Return [x, y] of the center of cell containing provided text 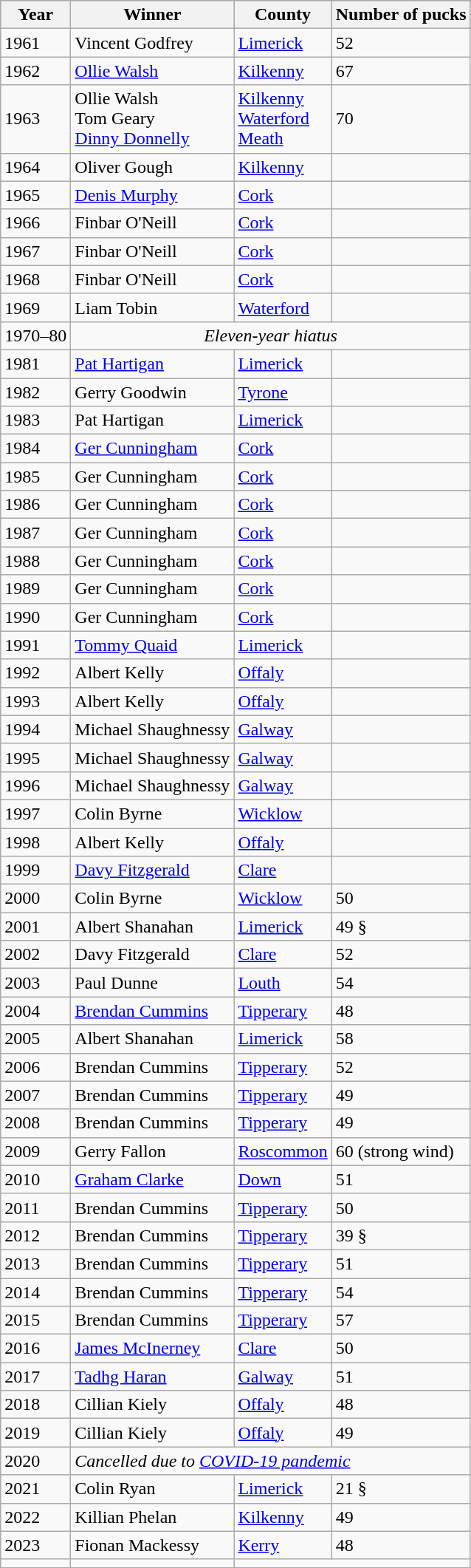
2014 [35, 1292]
60 (strong wind) [401, 1151]
2001 [35, 927]
1994 [35, 729]
1996 [35, 785]
1969 [35, 307]
Tadhg Haran [152, 1377]
49 § [401, 927]
Killian Phelan [152, 1517]
Ollie WalshTom GearyDinny Donnelly [152, 119]
2010 [35, 1179]
1998 [35, 842]
Number of pucks [401, 15]
1968 [35, 279]
1962 [35, 71]
2004 [35, 1011]
2011 [35, 1207]
39 § [401, 1235]
1984 [35, 449]
Year [35, 15]
1963 [35, 119]
2000 [35, 899]
Cancelled due to COVID-19 pandemic [270, 1461]
2021 [35, 1489]
2006 [35, 1067]
Gerry Fallon [152, 1151]
Roscommon [283, 1151]
1967 [35, 251]
67 [401, 71]
1981 [35, 364]
Ollie Walsh [152, 71]
Eleven-year hiatus [270, 335]
1982 [35, 392]
Graham Clarke [152, 1179]
1966 [35, 223]
1993 [35, 701]
Colin Ryan [152, 1489]
Denis Murphy [152, 195]
Gerry Goodwin [152, 392]
Liam Tobin [152, 307]
James McInerney [152, 1349]
57 [401, 1320]
21 § [401, 1489]
1985 [35, 477]
58 [401, 1039]
2018 [35, 1405]
1990 [35, 617]
1961 [35, 43]
1992 [35, 673]
2003 [35, 983]
2008 [35, 1123]
County [283, 15]
1986 [35, 505]
2002 [35, 955]
1965 [35, 195]
2023 [35, 1545]
2019 [35, 1433]
1999 [35, 870]
2013 [35, 1264]
2015 [35, 1320]
1970–80 [35, 335]
2012 [35, 1235]
2007 [35, 1095]
Down [283, 1179]
Oliver Gough [152, 167]
1995 [35, 757]
Paul Dunne [152, 983]
Waterford [283, 307]
Fionan Mackessy [152, 1545]
Kerry [283, 1545]
KilkennyWaterfordMeath [283, 119]
Louth [283, 983]
Vincent Godfrey [152, 43]
1997 [35, 814]
2016 [35, 1349]
2020 [35, 1461]
70 [401, 119]
Winner [152, 15]
2009 [35, 1151]
1964 [35, 167]
2017 [35, 1377]
1988 [35, 561]
2022 [35, 1517]
1991 [35, 645]
2005 [35, 1039]
1989 [35, 589]
Tommy Quaid [152, 645]
1987 [35, 533]
1983 [35, 420]
Tyrone [283, 392]
